Output the (x, y) coordinate of the center of the cell containing the given text.  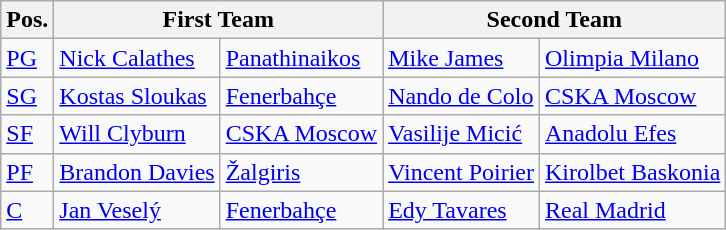
Anadolu Efes (633, 134)
Vasilije Micić (462, 134)
Pos. (28, 20)
Vincent Poirier (462, 172)
Edy Tavares (462, 210)
Will Clyburn (137, 134)
Nando de Colo (462, 96)
Kirolbet Baskonia (633, 172)
Kostas Sloukas (137, 96)
SG (28, 96)
Nick Calathes (137, 58)
Mike James (462, 58)
Real Madrid (633, 210)
Olimpia Milano (633, 58)
Brandon Davies (137, 172)
First Team (218, 20)
PG (28, 58)
Panathinaikos (301, 58)
Žalgiris (301, 172)
C (28, 210)
Second Team (554, 20)
Jan Veselý (137, 210)
SF (28, 134)
PF (28, 172)
